Find where the given text appears and provide that cell's center as (X, Y) coordinate. 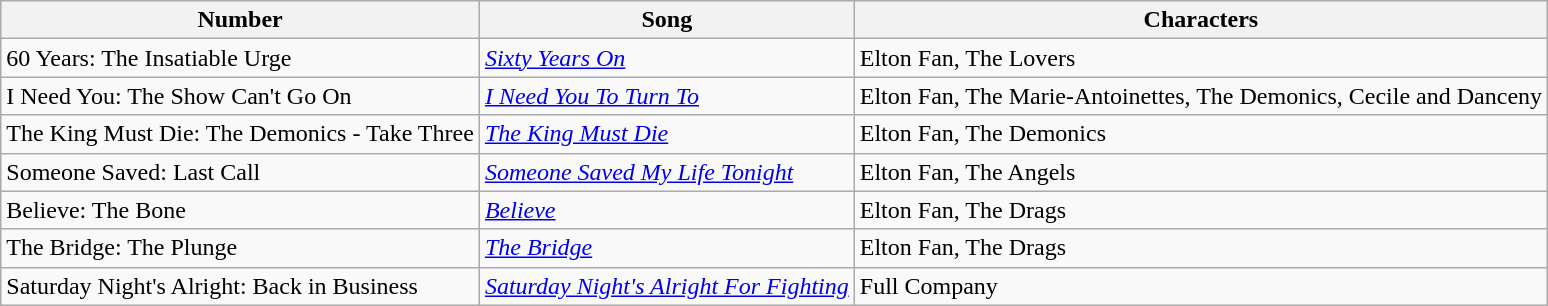
Full Company (1200, 286)
60 Years: The Insatiable Urge (240, 58)
Believe: The Bone (240, 210)
Elton Fan, The Lovers (1200, 58)
I Need You: The Show Can't Go On (240, 96)
Elton Fan, The Angels (1200, 172)
Someone Saved: Last Call (240, 172)
The King Must Die (666, 134)
Elton Fan, The Demonics (1200, 134)
I Need You To Turn To (666, 96)
Someone Saved My Life Tonight (666, 172)
Sixty Years On (666, 58)
The Bridge: The Plunge (240, 248)
Song (666, 20)
Believe (666, 210)
Saturday Night's Alright For Fighting (666, 286)
The King Must Die: The Demonics - Take Three (240, 134)
Saturday Night's Alright: Back in Business (240, 286)
Number (240, 20)
The Bridge (666, 248)
Characters (1200, 20)
Elton Fan, The Marie-Antoinettes, The Demonics, Cecile and Danceny (1200, 96)
